Output the [X, Y] coordinate of the center of the cell containing the given text.  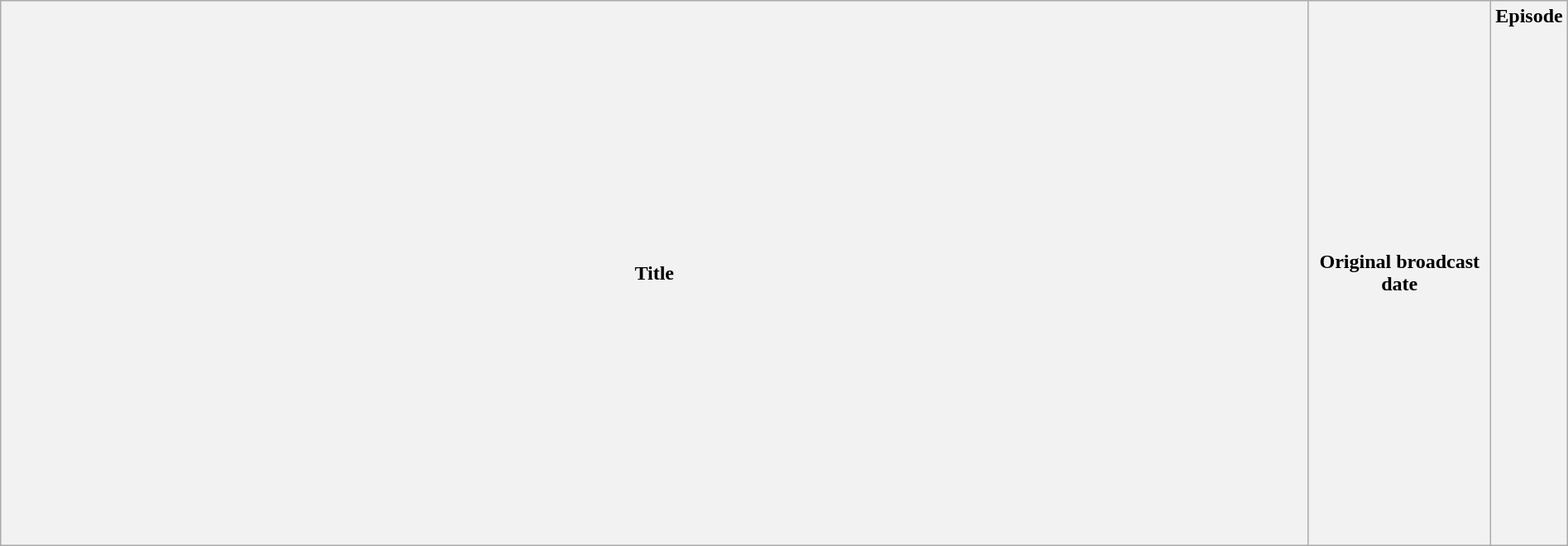
Title [655, 273]
Original broadcast date [1399, 273]
Episode [1529, 273]
